Return the [X, Y] coordinate for the center point of the cell that contains the specified text.  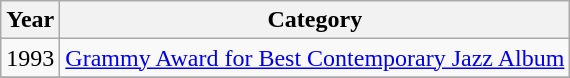
1993 [30, 58]
Category [315, 20]
Year [30, 20]
Grammy Award for Best Contemporary Jazz Album [315, 58]
